Provide the (x, y) coordinate of the cell's center where the given text is located.  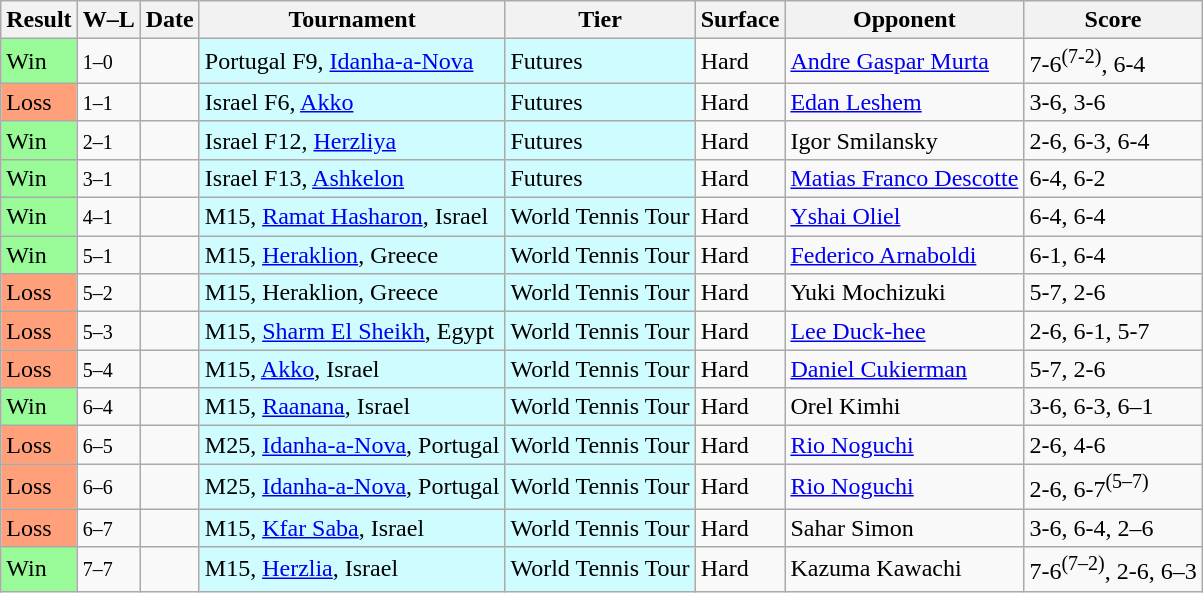
3–1 (108, 178)
Tier (600, 20)
2-6, 6-1, 5-7 (1113, 331)
M15, Ramat Hasharon, Israel (352, 217)
Date (170, 20)
Surface (740, 20)
4–1 (108, 217)
Israel F13, Ashkelon (352, 178)
Israel F12, Herzliya (352, 140)
3-6, 6-3, 6–1 (1113, 407)
Igor Smilansky (904, 140)
2-6, 4-6 (1113, 445)
Yuki Mochizuki (904, 293)
3-6, 6-4, 2–6 (1113, 528)
2–1 (108, 140)
6–7 (108, 528)
Israel F6, Akko (352, 102)
2-6, 6-7(5–7) (1113, 486)
Result (39, 20)
2-6, 6-3, 6-4 (1113, 140)
M15, Herzlia, Israel (352, 570)
Opponent (904, 20)
Portugal F9, Idanha-a-Nova (352, 62)
W–L (108, 20)
Kazuma Kawachi (904, 570)
Edan Leshem (904, 102)
Federico Arnaboldi (904, 255)
7-6(7-2), 6-4 (1113, 62)
Orel Kimhi (904, 407)
Andre Gaspar Murta (904, 62)
Tournament (352, 20)
5–3 (108, 331)
Matias Franco Descotte (904, 178)
Sahar Simon (904, 528)
6-1, 6-4 (1113, 255)
6-4, 6-2 (1113, 178)
5–2 (108, 293)
1–1 (108, 102)
M15, Akko, Israel (352, 369)
M15, Raanana, Israel (352, 407)
3-6, 3-6 (1113, 102)
Yshai Oliel (904, 217)
6–5 (108, 445)
5–1 (108, 255)
M15, Kfar Saba, Israel (352, 528)
6–6 (108, 486)
M15, Sharm El Sheikh, Egypt (352, 331)
7–7 (108, 570)
5–4 (108, 369)
6–4 (108, 407)
Score (1113, 20)
Daniel Cukierman (904, 369)
7-6(7–2), 2-6, 6–3 (1113, 570)
1–0 (108, 62)
6-4, 6-4 (1113, 217)
Lee Duck-hee (904, 331)
